Detect which cell encompasses the target text, then output its (X, Y) center coordinate. 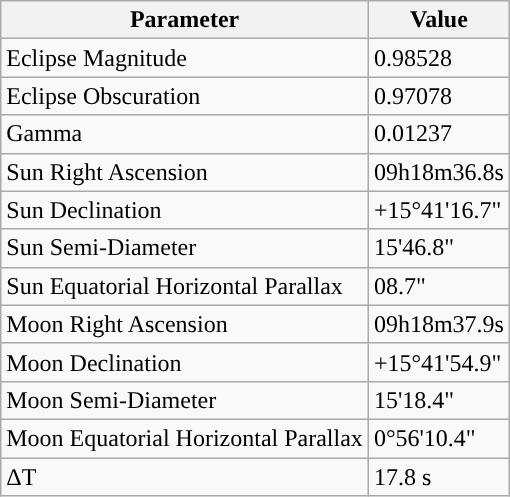
0.98528 (438, 58)
Moon Right Ascension (185, 324)
0.97078 (438, 96)
+15°41'54.9" (438, 362)
0.01237 (438, 134)
Sun Declination (185, 210)
Moon Equatorial Horizontal Parallax (185, 438)
17.8 s (438, 477)
Eclipse Obscuration (185, 96)
Sun Semi-Diameter (185, 248)
Gamma (185, 134)
Sun Right Ascension (185, 172)
0°56'10.4" (438, 438)
ΔT (185, 477)
Sun Equatorial Horizontal Parallax (185, 286)
09h18m37.9s (438, 324)
Eclipse Magnitude (185, 58)
Parameter (185, 20)
Moon Semi-Diameter (185, 400)
Moon Declination (185, 362)
15'18.4" (438, 400)
+15°41'16.7" (438, 210)
Value (438, 20)
09h18m36.8s (438, 172)
08.7" (438, 286)
15'46.8" (438, 248)
